Identify which cell holds the provided text, then report its (x, y) central coordinate. 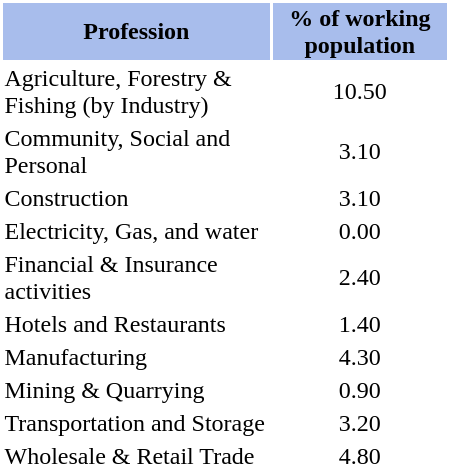
Manufacturing (136, 357)
Profession (136, 32)
3.20 (360, 423)
Agriculture, Forestry & Fishing (by Industry) (136, 92)
1.40 (360, 324)
Mining & Quarrying (136, 390)
Financial & Insurance activities (136, 278)
Construction (136, 198)
Community, Social and Personal (136, 152)
0.00 (360, 231)
Transportation and Storage (136, 423)
2.40 (360, 278)
0.90 (360, 390)
4.30 (360, 357)
% of working population (360, 32)
Electricity, Gas, and water (136, 231)
4.80 (360, 456)
Hotels and Restaurants (136, 324)
10.50 (360, 92)
Wholesale & Retail Trade (136, 456)
